Return the [X, Y] coordinate for the center point of the cell that contains the specified text.  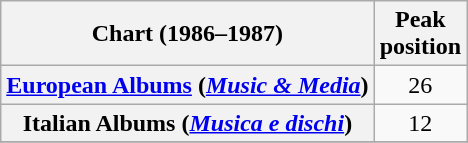
12 [420, 123]
26 [420, 85]
Peakposition [420, 34]
European Albums (Music & Media) [188, 85]
Chart (1986–1987) [188, 34]
Italian Albums (Musica e dischi) [188, 123]
